Find where the given text appears and provide that cell's center as [x, y] coordinate. 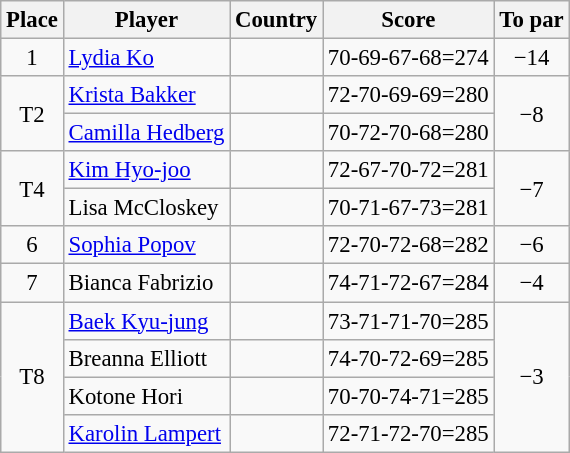
72-67-70-72=281 [409, 170]
74-71-72-67=284 [409, 283]
70-71-67-73=281 [409, 208]
72-70-72-68=282 [409, 245]
Lydia Ko [146, 58]
T4 [32, 188]
T8 [32, 377]
6 [32, 245]
72-71-72-70=285 [409, 433]
Bianca Fabrizio [146, 283]
−7 [532, 188]
Kotone Hori [146, 396]
Baek Kyu-jung [146, 321]
Place [32, 20]
−6 [532, 245]
Lisa McCloskey [146, 208]
−8 [532, 114]
1 [32, 58]
Breanna Elliott [146, 358]
Kim Hyo-joo [146, 170]
Karolin Lampert [146, 433]
Country [276, 20]
−14 [532, 58]
To par [532, 20]
Player [146, 20]
70-72-70-68=280 [409, 133]
70-69-67-68=274 [409, 58]
Score [409, 20]
70-70-74-71=285 [409, 396]
7 [32, 283]
Sophia Popov [146, 245]
−3 [532, 377]
73-71-71-70=285 [409, 321]
72-70-69-69=280 [409, 95]
T2 [32, 114]
−4 [532, 283]
74-70-72-69=285 [409, 358]
Krista Bakker [146, 95]
Camilla Hedberg [146, 133]
